Extract the [x, y] coordinate from the center of the cell holding the provided text.  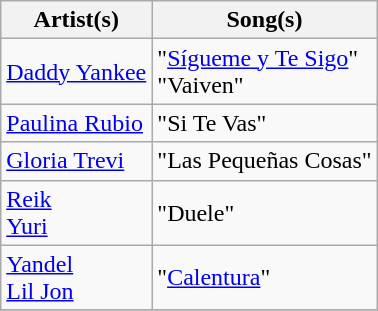
"Calentura" [264, 278]
YandelLil Jon [76, 278]
"Sígueme y Te Sigo""Vaiven" [264, 72]
Gloria Trevi [76, 161]
ReikYuri [76, 212]
"Las Pequeñas Cosas" [264, 161]
"Si Te Vas" [264, 123]
Paulina Rubio [76, 123]
Artist(s) [76, 20]
"Duele" [264, 212]
Song(s) [264, 20]
Daddy Yankee [76, 72]
